Capture the cell that displays the provided text and extract its (X, Y) central coordinate. 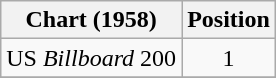
Chart (1958) (92, 20)
Position (229, 20)
1 (229, 58)
US Billboard 200 (92, 58)
